Output the (X, Y) coordinate of the center of the cell containing the given text.  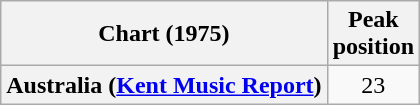
Chart (1975) (164, 34)
23 (373, 85)
Australia (Kent Music Report) (164, 85)
Peakposition (373, 34)
